Detect which cell encompasses the target text, then output its [X, Y] center coordinate. 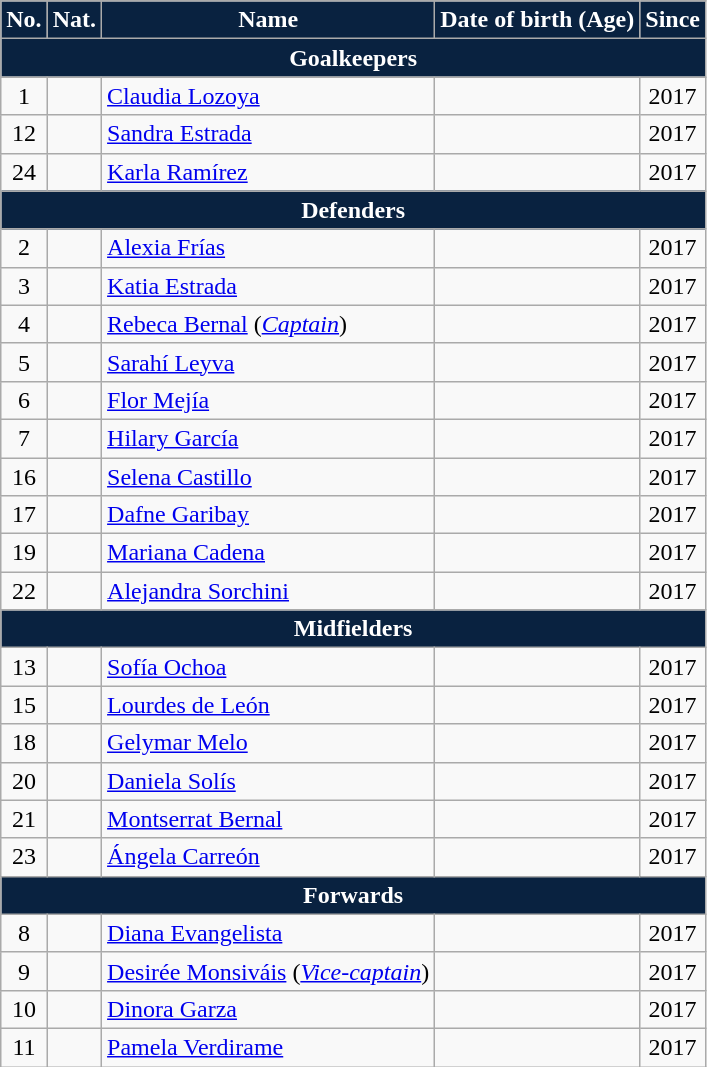
3 [24, 286]
7 [24, 438]
6 [24, 400]
Name [268, 20]
Daniela Solís [268, 781]
22 [24, 591]
Claudia Lozoya [268, 96]
Pamela Verdirame [268, 1047]
Desirée Monsiváis (Vice-captain) [268, 971]
19 [24, 553]
Karla Ramírez [268, 172]
Sarahí Leyva [268, 362]
4 [24, 324]
Date of birth (Age) [538, 20]
11 [24, 1047]
23 [24, 857]
1 [24, 96]
Gelymar Melo [268, 743]
13 [24, 667]
Diana Evangelista [268, 933]
Dafne Garibay [268, 515]
Mariana Cadena [268, 553]
Alexia Frías [268, 248]
Sandra Estrada [268, 134]
12 [24, 134]
15 [24, 705]
Ángela Carreón [268, 857]
20 [24, 781]
Montserrat Bernal [268, 819]
Midfielders [354, 629]
Flor Mejía [268, 400]
9 [24, 971]
10 [24, 1009]
No. [24, 20]
18 [24, 743]
Goalkeepers [354, 58]
Defenders [354, 210]
Forwards [354, 895]
Since [673, 20]
21 [24, 819]
Nat. [74, 20]
16 [24, 477]
Hilary García [268, 438]
17 [24, 515]
24 [24, 172]
Katia Estrada [268, 286]
5 [24, 362]
Rebeca Bernal (Captain) [268, 324]
Dinora Garza [268, 1009]
Selena Castillo [268, 477]
8 [24, 933]
Alejandra Sorchini [268, 591]
2 [24, 248]
Sofía Ochoa [268, 667]
Lourdes de León [268, 705]
